Capture the cell that displays the provided text and extract its [X, Y] central coordinate. 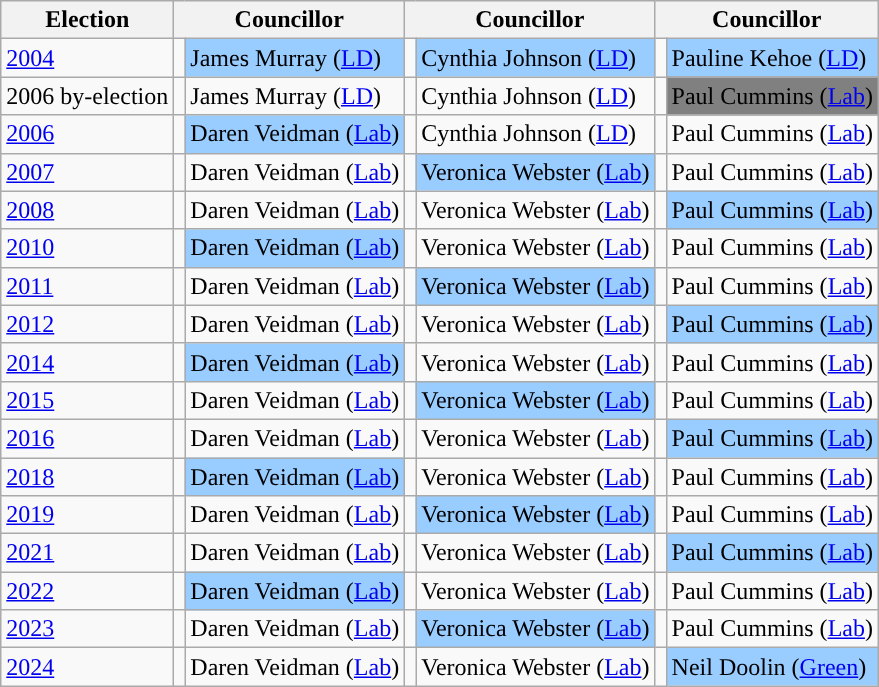
2008 [88, 210]
2024 [88, 667]
2004 [88, 58]
2022 [88, 591]
2019 [88, 515]
2012 [88, 324]
2011 [88, 286]
2018 [88, 477]
2010 [88, 248]
2016 [88, 438]
Neil Doolin (Green) [772, 667]
2006 by-election [88, 96]
2006 [88, 134]
Election [88, 20]
2021 [88, 553]
2014 [88, 362]
Pauline Kehoe (LD) [772, 58]
2015 [88, 400]
2023 [88, 629]
2007 [88, 172]
